Find where the given text appears and provide that cell's center as (x, y) coordinate. 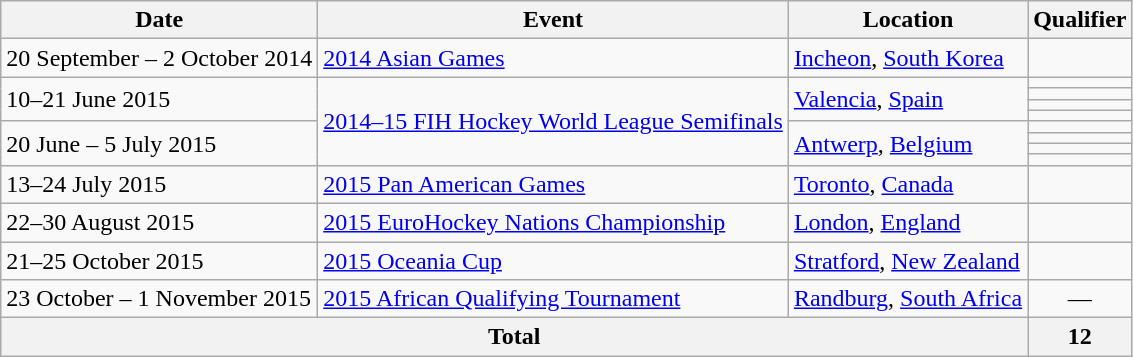
20 September – 2 October 2014 (160, 58)
2014 Asian Games (554, 58)
12 (1080, 337)
Toronto, Canada (908, 184)
22–30 August 2015 (160, 222)
Qualifier (1080, 20)
13–24 July 2015 (160, 184)
2015 Oceania Cup (554, 261)
Antwerp, Belgium (908, 143)
2015 African Qualifying Tournament (554, 299)
Randburg, South Africa (908, 299)
23 October – 1 November 2015 (160, 299)
Total (514, 337)
21–25 October 2015 (160, 261)
Incheon, South Korea (908, 58)
Location (908, 20)
2015 Pan American Games (554, 184)
2015 EuroHockey Nations Championship (554, 222)
Stratford, New Zealand (908, 261)
— (1080, 299)
Valencia, Spain (908, 99)
London, England (908, 222)
20 June – 5 July 2015 (160, 143)
Event (554, 20)
Date (160, 20)
10–21 June 2015 (160, 99)
2014–15 FIH Hockey World League Semifinals (554, 121)
